Locate the cell with the specified text and output its (x, y) center coordinate. 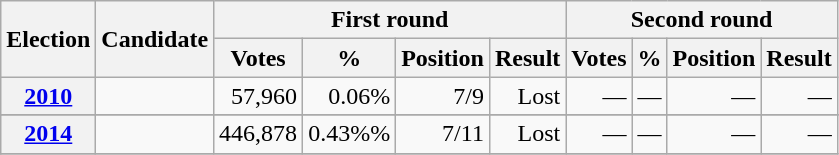
2014 (48, 134)
57,960 (258, 96)
446,878 (258, 134)
0.06% (350, 96)
Candidate (155, 39)
Election (48, 39)
Second round (702, 20)
First round (390, 20)
7/11 (443, 134)
0.43%% (350, 134)
2010 (48, 96)
7/9 (443, 96)
